Determine the (X, Y) coordinate at the center of the cell enclosing the given text.  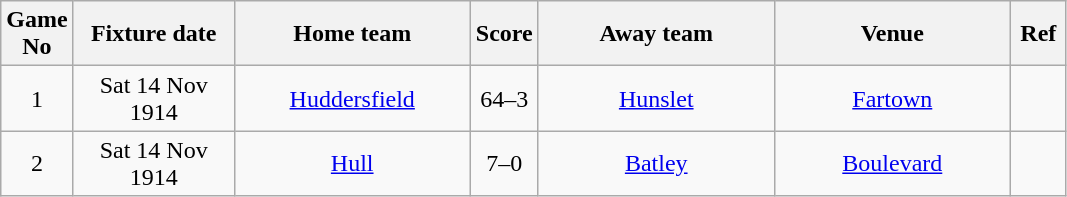
Game No (37, 34)
Venue (892, 34)
Boulevard (892, 164)
Hull (352, 164)
Fixture date (154, 34)
Huddersfield (352, 98)
1 (37, 98)
Away team (656, 34)
Score (504, 34)
64–3 (504, 98)
Ref (1038, 34)
Home team (352, 34)
Fartown (892, 98)
Batley (656, 164)
2 (37, 164)
Hunslet (656, 98)
7–0 (504, 164)
